Pinpoint the cell where the given text exists, returning its [x, y] midpoint coordinate. 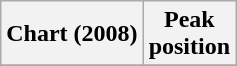
Chart (2008) [72, 34]
Peakposition [189, 34]
